Determine the [x, y] coordinate at the center of the cell enclosing the given text.  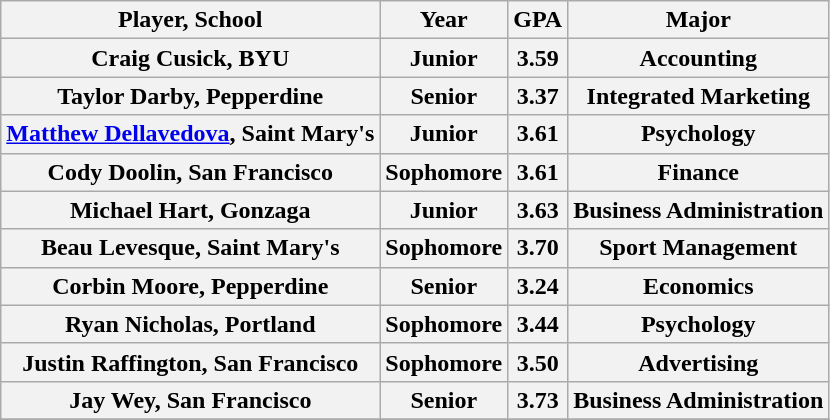
3.73 [538, 400]
Taylor Darby, Pepperdine [190, 96]
Year [444, 20]
Matthew Dellavedova, Saint Mary's [190, 134]
3.44 [538, 324]
Beau Levesque, Saint Mary's [190, 248]
Sport Management [698, 248]
Corbin Moore, Pepperdine [190, 286]
3.70 [538, 248]
Cody Doolin, San Francisco [190, 172]
Justin Raffington, San Francisco [190, 362]
Finance [698, 172]
GPA [538, 20]
Economics [698, 286]
3.37 [538, 96]
3.63 [538, 210]
Jay Wey, San Francisco [190, 400]
3.50 [538, 362]
Accounting [698, 58]
3.24 [538, 286]
Integrated Marketing [698, 96]
Player, School [190, 20]
Advertising [698, 362]
Michael Hart, Gonzaga [190, 210]
Major [698, 20]
Ryan Nicholas, Portland [190, 324]
Craig Cusick, BYU [190, 58]
3.59 [538, 58]
